Find where the given text appears and provide that cell's center as [X, Y] coordinate. 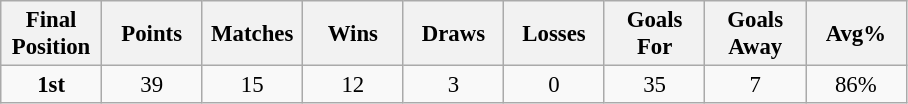
0 [554, 85]
12 [354, 85]
15 [252, 85]
7 [756, 85]
Losses [554, 34]
39 [152, 85]
Final Position [52, 34]
Avg% [856, 34]
Matches [252, 34]
3 [454, 85]
Draws [454, 34]
86% [856, 85]
1st [52, 85]
Goals For [654, 34]
Goals Away [756, 34]
Wins [354, 34]
35 [654, 85]
Points [152, 34]
